From the cell containing the given text, extract its center point as (x, y) coordinate. 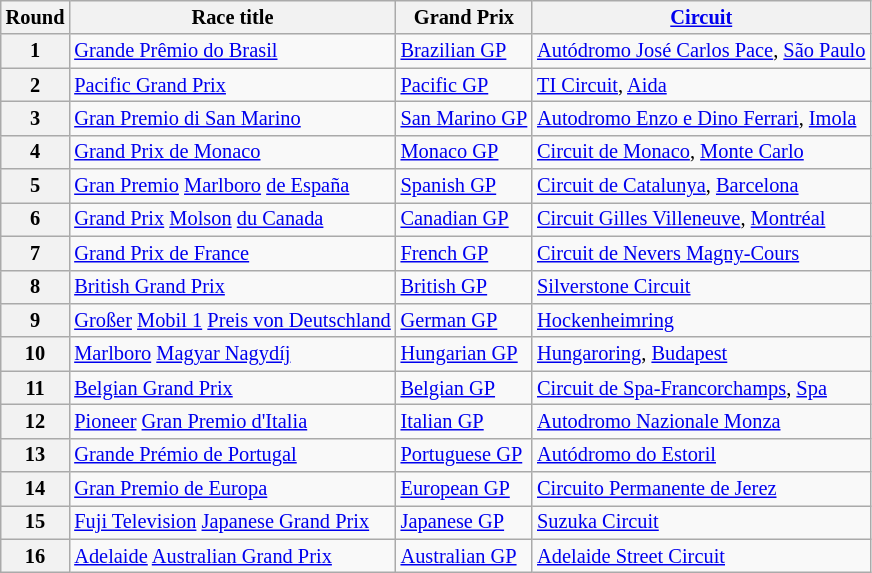
British GP (464, 287)
Brazilian GP (464, 51)
Pacific Grand Prix (232, 85)
Pioneer Gran Premio d'Italia (232, 421)
15 (36, 522)
Canadian GP (464, 219)
Grand Prix de France (232, 253)
Spanish GP (464, 186)
Gran Premio di San Marino (232, 118)
Gran Premio de Europa (232, 489)
5 (36, 186)
Hungarian GP (464, 354)
Japanese GP (464, 522)
2 (36, 85)
Belgian GP (464, 388)
Circuit de Catalunya, Barcelona (701, 186)
Grand Prix (464, 17)
Autodromo Nazionale Monza (701, 421)
German GP (464, 320)
Circuit de Monaco, Monte Carlo (701, 152)
Circuit de Spa-Francorchamps, Spa (701, 388)
Autodromo Enzo e Dino Ferrari, Imola (701, 118)
14 (36, 489)
7 (36, 253)
6 (36, 219)
Circuit de Nevers Magny-Cours (701, 253)
Hockenheimring (701, 320)
Autódromo do Estoril (701, 455)
12 (36, 421)
Monaco GP (464, 152)
8 (36, 287)
British Grand Prix (232, 287)
1 (36, 51)
Grand Prix Molson du Canada (232, 219)
Gran Premio Marlboro de España (232, 186)
Belgian Grand Prix (232, 388)
Circuit (701, 17)
Circuit Gilles Villeneuve, Montréal (701, 219)
Portuguese GP (464, 455)
Grand Prix de Monaco (232, 152)
Italian GP (464, 421)
TI Circuit, Aida (701, 85)
Circuito Permanente de Jerez (701, 489)
European GP (464, 489)
Race title (232, 17)
Round (36, 17)
Pacific GP (464, 85)
Marlboro Magyar Nagydíj (232, 354)
Suzuka Circuit (701, 522)
Grande Prémio de Portugal (232, 455)
Großer Mobil 1 Preis von Deutschland (232, 320)
16 (36, 556)
Hungaroring, Budapest (701, 354)
4 (36, 152)
Adelaide Street Circuit (701, 556)
Adelaide Australian Grand Prix (232, 556)
Grande Prêmio do Brasil (232, 51)
San Marino GP (464, 118)
11 (36, 388)
Australian GP (464, 556)
Autódromo José Carlos Pace, São Paulo (701, 51)
French GP (464, 253)
9 (36, 320)
Silverstone Circuit (701, 287)
3 (36, 118)
Fuji Television Japanese Grand Prix (232, 522)
13 (36, 455)
10 (36, 354)
